Extract the (x, y) coordinate from the center of the cell holding the provided text.  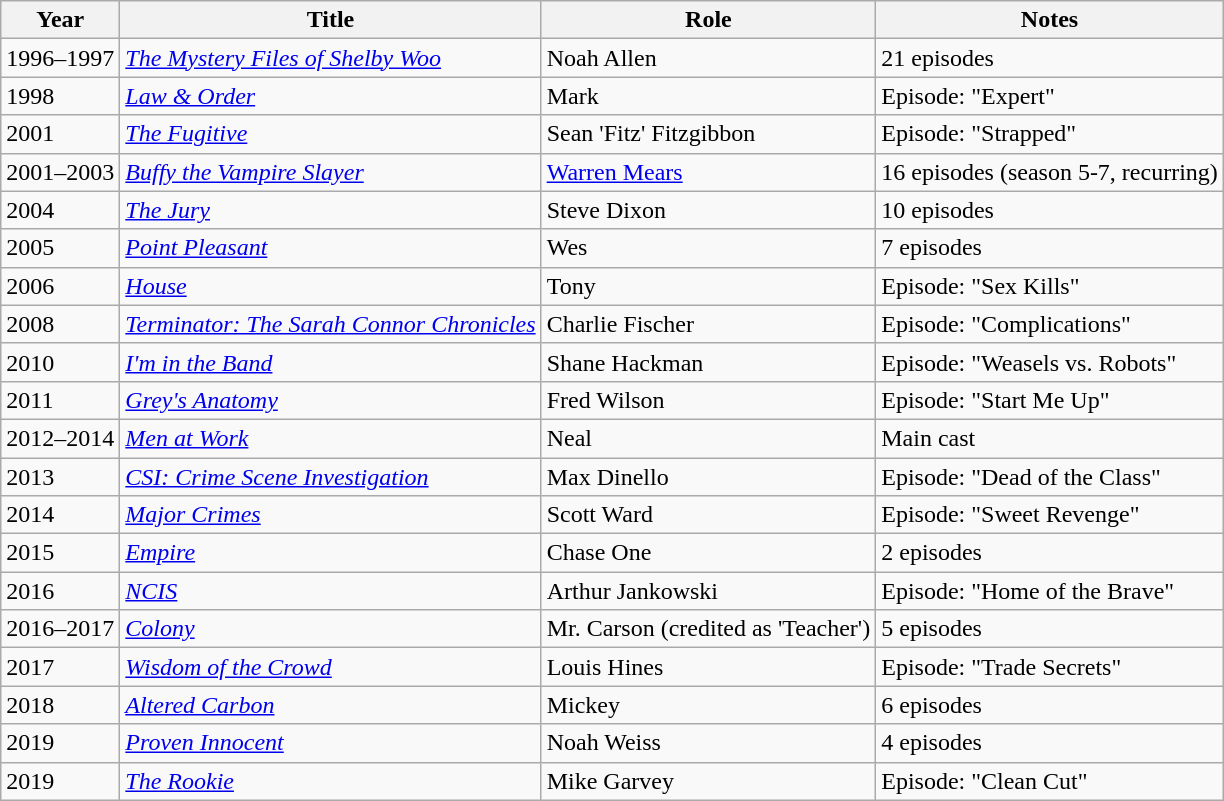
Role (708, 20)
4 episodes (1050, 743)
Notes (1050, 20)
Title (330, 20)
Steve Dixon (708, 210)
The Rookie (330, 781)
Buffy the Vampire Slayer (330, 172)
Shane Hackman (708, 362)
2011 (60, 400)
Warren Mears (708, 172)
Terminator: The Sarah Connor Chronicles (330, 324)
Episode: "Home of the Brave" (1050, 591)
Louis Hines (708, 667)
Arthur Jankowski (708, 591)
The Jury (330, 210)
1998 (60, 96)
Mike Garvey (708, 781)
Charlie Fischer (708, 324)
2006 (60, 286)
Law & Order (330, 96)
7 episodes (1050, 248)
Year (60, 20)
Colony (330, 629)
2 episodes (1050, 553)
Episode: "Strapped" (1050, 134)
Max Dinello (708, 477)
16 episodes (season 5-7, recurring) (1050, 172)
NCIS (330, 591)
Chase One (708, 553)
The Fugitive (330, 134)
2016–2017 (60, 629)
The Mystery Files of Shelby Woo (330, 58)
2016 (60, 591)
Episode: "Start Me Up" (1050, 400)
I'm in the Band (330, 362)
Main cast (1050, 438)
5 episodes (1050, 629)
10 episodes (1050, 210)
2001 (60, 134)
Episode: "Trade Secrets" (1050, 667)
Episode: "Dead of the Class" (1050, 477)
2012–2014 (60, 438)
Men at Work (330, 438)
2005 (60, 248)
Episode: "Weasels vs. Robots" (1050, 362)
2018 (60, 705)
Mickey (708, 705)
2014 (60, 515)
6 episodes (1050, 705)
Mark (708, 96)
House (330, 286)
2001–2003 (60, 172)
Sean 'Fitz' Fitzgibbon (708, 134)
2015 (60, 553)
Tony (708, 286)
Grey's Anatomy (330, 400)
21 episodes (1050, 58)
1996–1997 (60, 58)
Wes (708, 248)
Fred Wilson (708, 400)
2004 (60, 210)
2013 (60, 477)
Empire (330, 553)
Scott Ward (708, 515)
Episode: "Complications" (1050, 324)
Episode: "Clean Cut" (1050, 781)
Altered Carbon (330, 705)
Wisdom of the Crowd (330, 667)
Noah Weiss (708, 743)
Noah Allen (708, 58)
2008 (60, 324)
Episode: "Sweet Revenge" (1050, 515)
Point Pleasant (330, 248)
CSI: Crime Scene Investigation (330, 477)
Episode: "Sex Kills" (1050, 286)
2017 (60, 667)
Proven Innocent (330, 743)
Major Crimes (330, 515)
Episode: "Expert" (1050, 96)
Mr. Carson (credited as 'Teacher') (708, 629)
Neal (708, 438)
2010 (60, 362)
